Capture the cell that displays the provided text and extract its [x, y] central coordinate. 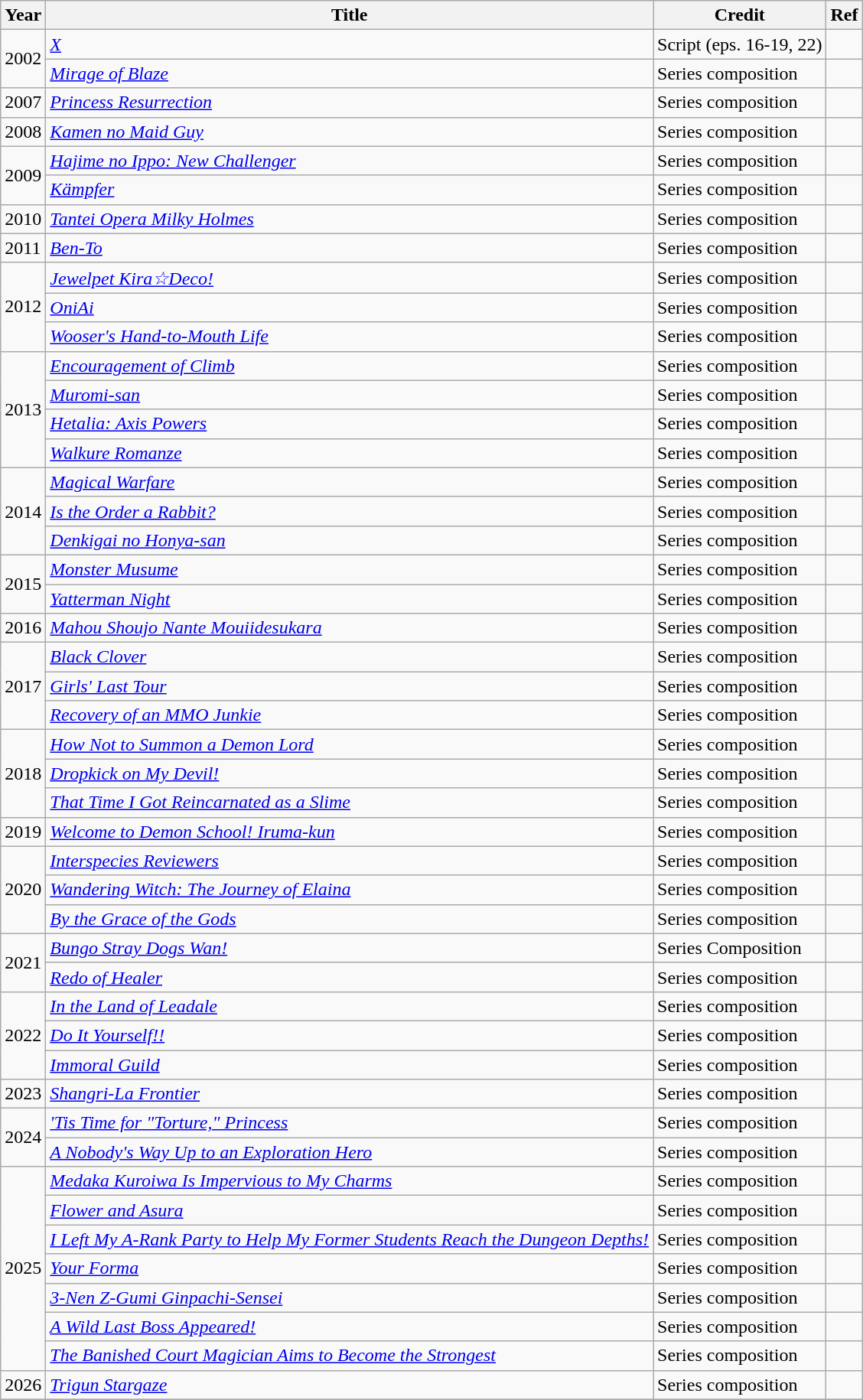
A Nobody's Way Up to an Exploration Hero [350, 1152]
2023 [23, 1094]
2010 [23, 219]
Year [23, 15]
2022 [23, 1035]
Black Clover [350, 657]
Mahou Shoujo Nante Mouiidesukara [350, 628]
Jewelpet Kira☆Deco! [350, 278]
Immoral Guild [350, 1064]
Denkigai no Honya-san [350, 540]
Interspecies Reviewers [350, 861]
Title [350, 15]
Kämpfer [350, 190]
2008 [23, 132]
2020 [23, 890]
2014 [23, 511]
Wandering Witch: The Journey of Elaina [350, 890]
That Time I Got Reincarnated as a Slime [350, 803]
Tantei Opera Milky Holmes [350, 219]
Trigun Stargaze [350, 1385]
2018 [23, 773]
Do It Yourself!! [350, 1035]
2012 [23, 307]
Bungo Stray Dogs Wan! [350, 948]
2011 [23, 248]
A Wild Last Boss Appeared! [350, 1327]
Series Composition [740, 948]
OniAi [350, 308]
2017 [23, 686]
Dropkick on My Devil! [350, 773]
Redo of Healer [350, 977]
Flower and Asura [350, 1210]
Princess Resurrection [350, 103]
Yatterman Night [350, 599]
Shangri-La Frontier [350, 1094]
Girls' Last Tour [350, 686]
Recovery of an MMO Junkie [350, 715]
Encouragement of Climb [350, 366]
Welcome to Demon School! Iruma-kun [350, 832]
2007 [23, 103]
Script (eps. 16-19, 22) [740, 44]
Mirage of Blaze [350, 73]
Credit [740, 15]
X [350, 44]
Hetalia: Axis Powers [350, 424]
Muromi-san [350, 395]
Magical Warfare [350, 482]
Your Forma [350, 1268]
Hajime no Ippo: New Challenger [350, 161]
'Tis Time for "Torture," Princess [350, 1123]
2009 [23, 175]
Walkure Romanze [350, 453]
2025 [23, 1268]
The Banished Court Magician Aims to Become the Strongest [350, 1356]
2015 [23, 584]
Ben-To [350, 248]
Is the Order a Rabbit? [350, 511]
2026 [23, 1385]
2013 [23, 409]
Medaka Kuroiwa Is Impervious to My Charms [350, 1181]
2016 [23, 628]
Wooser's Hand-to-Mouth Life [350, 337]
In the Land of Leadale [350, 1006]
3-Nen Z-Gumi Ginpachi-Sensei [350, 1297]
Monster Musume [350, 569]
I Left My A-Rank Party to Help My Former Students Reach the Dungeon Depths! [350, 1239]
2024 [23, 1138]
By the Grace of the Gods [350, 919]
Ref [845, 15]
2002 [23, 59]
How Not to Summon a Demon Lord [350, 744]
Kamen no Maid Guy [350, 132]
2019 [23, 832]
2021 [23, 962]
